Extract the (X, Y) coordinate from the center of the cell holding the provided text.  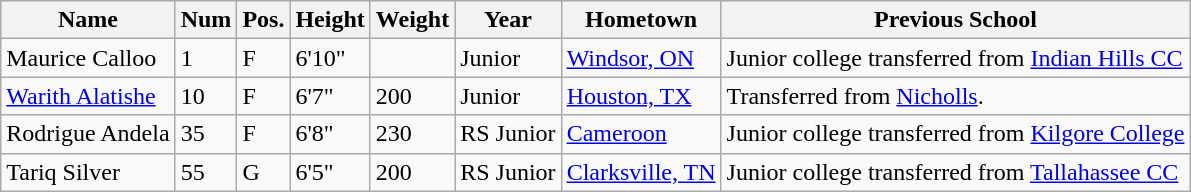
10 (206, 96)
Hometown (641, 20)
1 (206, 58)
G (264, 172)
230 (412, 134)
Name (88, 20)
Tariq Silver (88, 172)
Height (330, 20)
6'8" (330, 134)
Windsor, ON (641, 58)
Pos. (264, 20)
Rodrigue Andela (88, 134)
55 (206, 172)
Num (206, 20)
Junior college transferred from Kilgore College (956, 134)
35 (206, 134)
Cameroon (641, 134)
Clarksville, TN (641, 172)
6'7" (330, 96)
Previous School (956, 20)
Junior college transferred from Indian Hills CC (956, 58)
6'5" (330, 172)
Transferred from Nicholls. (956, 96)
Junior college transferred from Tallahassee CC (956, 172)
6'10" (330, 58)
Weight (412, 20)
Warith Alatishe (88, 96)
Houston, TX (641, 96)
Year (508, 20)
Maurice Calloo (88, 58)
